Return the [x, y] coordinate for the center point of the cell that contains the specified text.  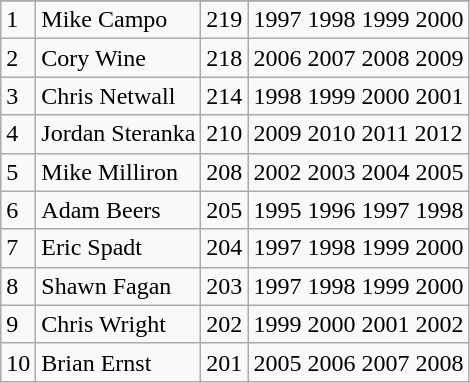
Chris Netwall [118, 96]
10 [18, 362]
5 [18, 172]
2002 2003 2004 2005 [358, 172]
203 [224, 286]
219 [224, 20]
218 [224, 58]
Cory Wine [118, 58]
201 [224, 362]
210 [224, 134]
Jordan Steranka [118, 134]
3 [18, 96]
Mike Milliron [118, 172]
1999 2000 2001 2002 [358, 324]
202 [224, 324]
1 [18, 20]
Chris Wright [118, 324]
1995 1996 1997 1998 [358, 210]
Shawn Fagan [118, 286]
2 [18, 58]
6 [18, 210]
9 [18, 324]
204 [224, 248]
7 [18, 248]
Mike Campo [118, 20]
208 [224, 172]
4 [18, 134]
Adam Beers [118, 210]
Eric Spadt [118, 248]
1998 1999 2000 2001 [358, 96]
Brian Ernst [118, 362]
214 [224, 96]
205 [224, 210]
8 [18, 286]
2006 2007 2008 2009 [358, 58]
2005 2006 2007 2008 [358, 362]
2009 2010 2011 2012 [358, 134]
